Locate the cell with the specified text and output its (x, y) center coordinate. 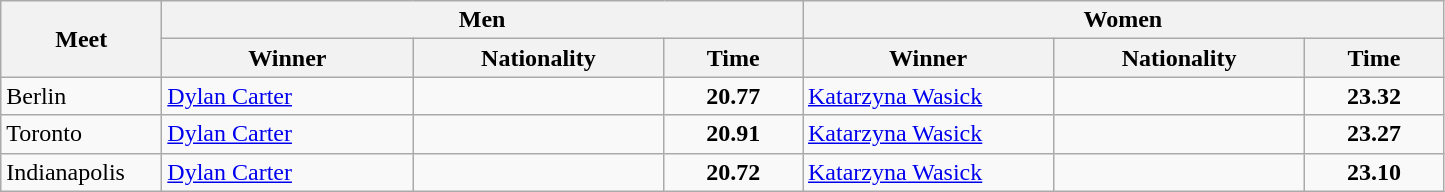
Berlin (82, 96)
Men (482, 20)
Women (1122, 20)
Indianapolis (82, 172)
Toronto (82, 134)
23.10 (1374, 172)
20.72 (734, 172)
23.32 (1374, 96)
20.91 (734, 134)
20.77 (734, 96)
23.27 (1374, 134)
Meet (82, 39)
